Extract the [x, y] coordinate from the center of the cell holding the provided text.  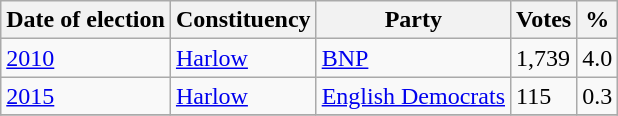
English Democrats [413, 96]
1,739 [544, 58]
2015 [86, 96]
4.0 [598, 58]
0.3 [598, 96]
115 [544, 96]
2010 [86, 58]
Votes [544, 20]
% [598, 20]
BNP [413, 58]
Party [413, 20]
Constituency [243, 20]
Date of election [86, 20]
